Identify which cell holds the provided text, then report its [x, y] central coordinate. 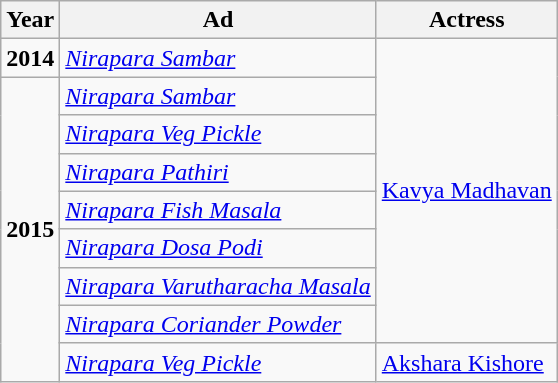
Nirapara Pathiri [218, 172]
Year [30, 20]
Nirapara Varutharacha Masala [218, 286]
Actress [466, 20]
2014 [30, 58]
Nirapara Dosa Podi [218, 248]
2015 [30, 229]
Akshara Kishore [466, 362]
Nirapara Fish Masala [218, 210]
Nirapara Coriander Powder [218, 324]
Kavya Madhavan [466, 191]
Ad [218, 20]
